Scan for the cell matching the given text and deliver its [x, y] coordinate at center. 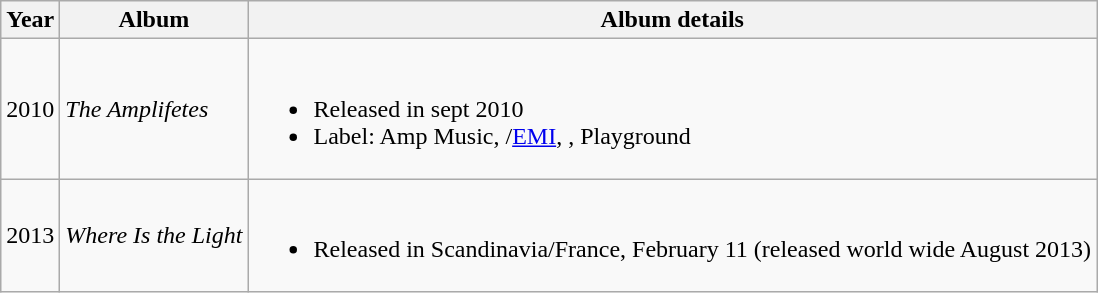
Album [154, 20]
Released in Scandinavia/France, February 11 (released world wide August 2013) [672, 236]
Album details [672, 20]
The Amplifetes [154, 109]
Released in sept 2010Label: Amp Music, /EMI, , Playground [672, 109]
Year [30, 20]
Where Is the Light [154, 236]
2013 [30, 236]
2010 [30, 109]
